Return the (X, Y) coordinate for the center point of the cell that contains the specified text.  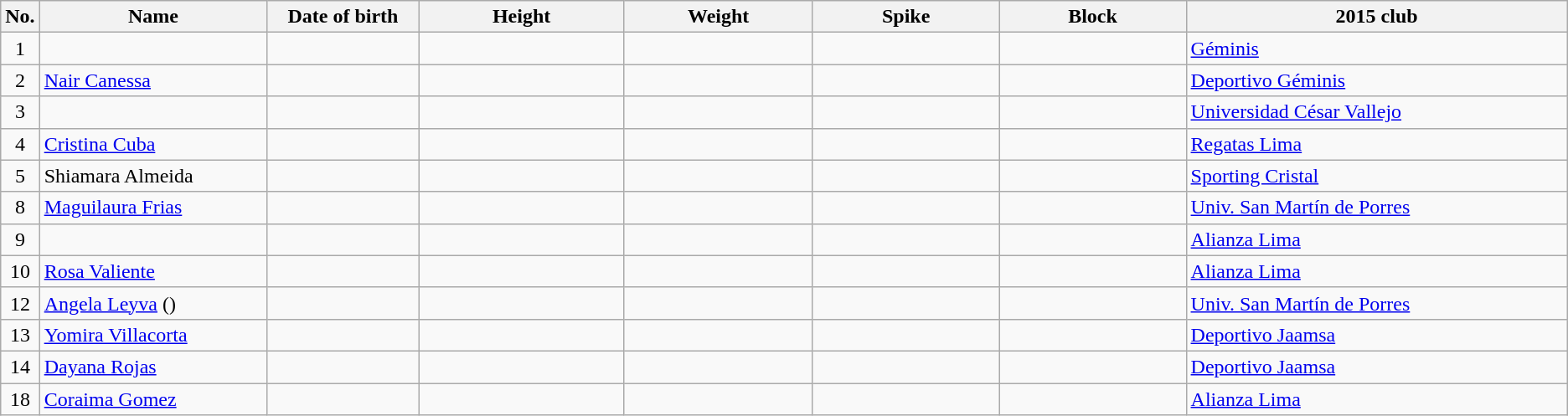
Dayana Rojas (153, 367)
Coraima Gomez (153, 399)
Height (521, 17)
13 (20, 335)
4 (20, 144)
14 (20, 367)
Universidad César Vallejo (1377, 112)
No. (20, 17)
Shiamara Almeida (153, 176)
2 (20, 80)
Géminis (1377, 49)
Maguilaura Frias (153, 208)
Angela Leyva () (153, 303)
12 (20, 303)
Regatas Lima (1377, 144)
Name (153, 17)
Sporting Cristal (1377, 176)
8 (20, 208)
10 (20, 271)
Nair Canessa (153, 80)
5 (20, 176)
Deportivo Géminis (1377, 80)
Cristina Cuba (153, 144)
3 (20, 112)
Weight (719, 17)
Spike (906, 17)
18 (20, 399)
Rosa Valiente (153, 271)
Yomira Villacorta (153, 335)
Date of birth (343, 17)
9 (20, 239)
2015 club (1377, 17)
1 (20, 49)
Block (1092, 17)
